Search for the cell housing the specified text and yield its (x, y) center coordinate. 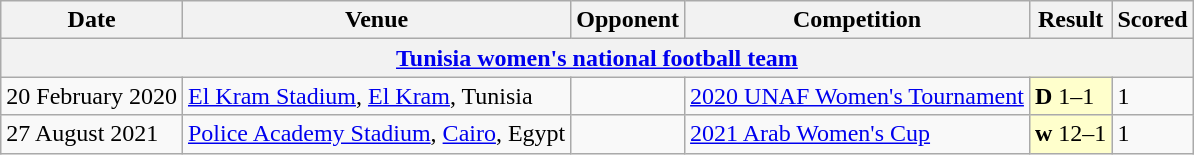
2021 Arab Women's Cup (858, 134)
Venue (376, 20)
El Kram Stadium, El Kram, Tunisia (376, 96)
Opponent (628, 20)
20 February 2020 (92, 96)
Competition (858, 20)
Date (92, 20)
27 August 2021 (92, 134)
2020 UNAF Women's Tournament (858, 96)
Result (1070, 20)
D 1–1 (1070, 96)
Tunisia women's national football team (597, 58)
Police Academy Stadium, Cairo, Egypt (376, 134)
w 12–1 (1070, 134)
Scored (1152, 20)
